Extract the [X, Y] coordinate from the center of the cell holding the provided text.  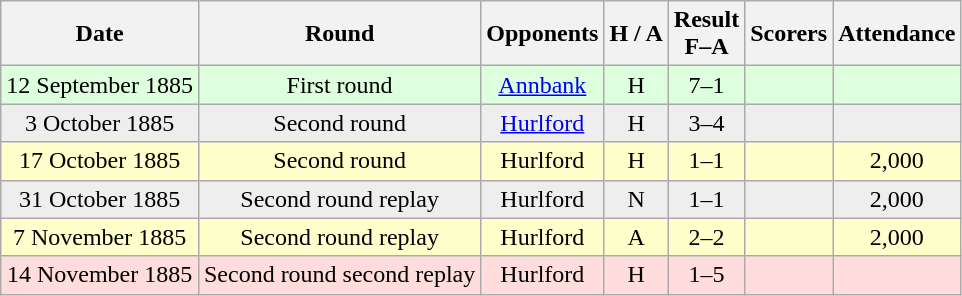
Second round second replay [339, 275]
3–4 [706, 123]
Annbank [542, 85]
Attendance [897, 34]
17 October 1885 [100, 161]
7–1 [706, 85]
ResultF–A [706, 34]
A [636, 237]
N [636, 199]
2–2 [706, 237]
12 September 1885 [100, 85]
3 October 1885 [100, 123]
7 November 1885 [100, 237]
Opponents [542, 34]
Date [100, 34]
H / A [636, 34]
Round [339, 34]
Scorers [789, 34]
1–5 [706, 275]
31 October 1885 [100, 199]
First round [339, 85]
14 November 1885 [100, 275]
